Output the (x, y) coordinate of the center of the cell containing the given text.  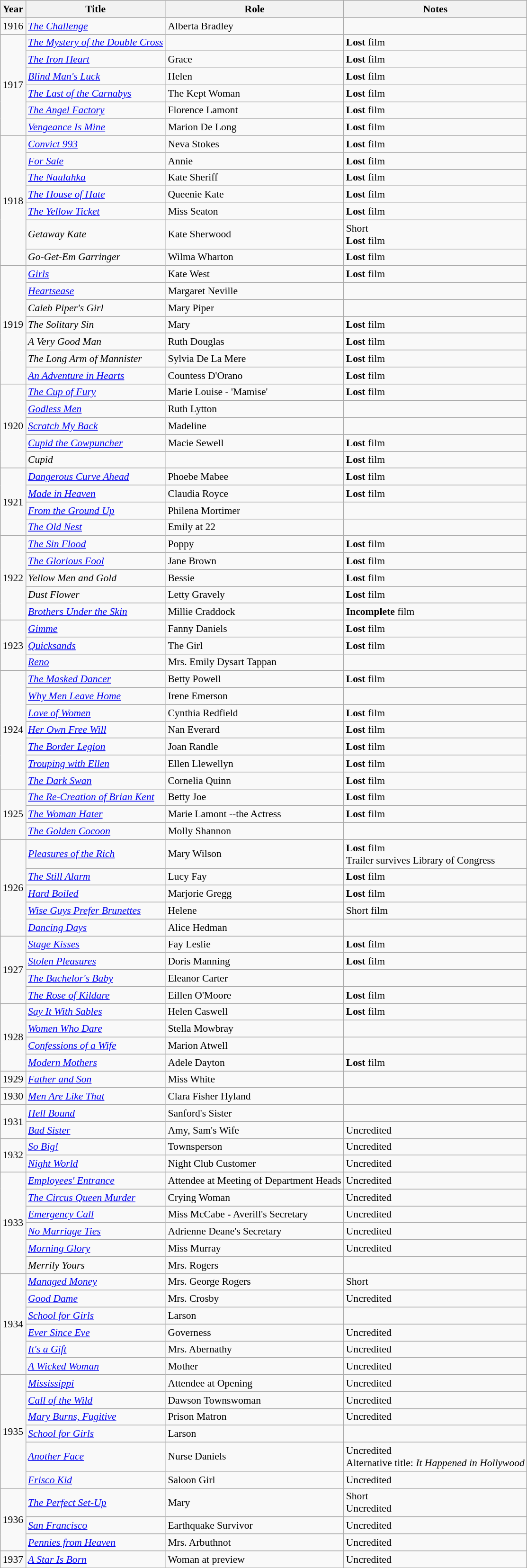
Mrs. Rogers (254, 1265)
Frisco Kid (96, 1480)
Dangerous Curve Ahead (96, 477)
It's a Gift (96, 1350)
From the Ground Up (96, 511)
Kate Sherwood (254, 234)
Doris Manning (254, 962)
The Woman Hater (96, 814)
1927 (13, 970)
Short film (436, 911)
1926 (13, 888)
1919 (13, 325)
Fay Leslie (254, 945)
Mary Burns, Fugitive (96, 1417)
The Masked Dancer (96, 679)
Claudia Royce (254, 494)
Girls (96, 274)
Crying Woman (254, 1198)
Year (13, 9)
A Very Good Man (96, 342)
Attendee at Meeting of Department Heads (254, 1181)
Molly Shannon (254, 831)
A Star Is Born (96, 1559)
Ellen Llewellyn (254, 764)
1925 (13, 814)
1932 (13, 1155)
Marion De Long (254, 127)
A Wicked Woman (96, 1367)
Marie Louise - 'Mamise' (254, 392)
Joan Randle (254, 747)
Pennies from Heaven (96, 1542)
Helen Caswell (254, 1012)
The Re-Creation of Brian Kent (96, 797)
Incomplete film (436, 612)
San Francisco (96, 1526)
Letty Gravely (254, 595)
1916 (13, 26)
Morning Glory (96, 1248)
1917 (13, 85)
Mrs. Abernathy (254, 1350)
Short Uncredited (436, 1503)
The Circus Queen Murder (96, 1198)
Women Who Dare (96, 1029)
The Yellow Ticket (96, 212)
Cynthia Redfield (254, 713)
The Angel Factory (96, 110)
The Bachelor's Baby (96, 978)
Why Men Leave Home (96, 696)
Miss Murray (254, 1248)
Her Own Free Will (96, 730)
Mrs. Emily Dysart Tappan (254, 662)
Attendee at Opening (254, 1383)
Brothers Under the Skin (96, 612)
1928 (13, 1037)
The Last of the Carnabys (96, 93)
Scratch My Back (96, 426)
Emily at 22 (254, 527)
Getaway Kate (96, 234)
The Perfect Set-Up (96, 1503)
Townsperson (254, 1147)
Nurse Daniels (254, 1457)
Neva Stokes (254, 144)
Betty Powell (254, 679)
Stage Kisses (96, 945)
Bessie (254, 578)
Wilma Wharton (254, 257)
Helen (254, 77)
Notes (436, 9)
Prison Matron (254, 1417)
Gimme (96, 629)
Miss McCabe - Averill's Secretary (254, 1215)
Ruth Lytton (254, 409)
Nan Everard (254, 730)
So Big! (96, 1147)
Trouping with Ellen (96, 764)
Lucy Fay (254, 877)
Saloon Girl (254, 1480)
Alberta Bradley (254, 26)
Vengeance Is Mine (96, 127)
1933 (13, 1223)
Millie Craddock (254, 612)
The Still Alarm (96, 877)
1936 (13, 1519)
Role (254, 9)
The Girl (254, 646)
Adrienne Deane's Secretary (254, 1232)
Stolen Pleasures (96, 962)
Ruth Douglas (254, 342)
1931 (13, 1122)
1923 (13, 645)
Mississippi (96, 1383)
Margaret Neville (254, 291)
The Rose of Kildare (96, 995)
Dancing Days (96, 928)
Mrs. Arbuthnot (254, 1542)
Fanny Daniels (254, 629)
Poppy (254, 544)
Earthquake Survivor (254, 1526)
1929 (13, 1080)
Sylvia De La Mere (254, 359)
Say It With Sables (96, 1012)
Ever Since Eve (96, 1333)
The Glorious Fool (96, 561)
The Challenge (96, 26)
Godless Men (96, 409)
Grace (254, 60)
Night World (96, 1164)
Marjorie Gregg (254, 894)
Miss White (254, 1080)
Adele Dayton (254, 1063)
Bad Sister (96, 1130)
Go-Get-Em Garringer (96, 257)
Cornelia Quinn (254, 781)
Florence Lamont (254, 110)
Amy, Sam's Wife (254, 1130)
Philena Mortimer (254, 511)
Made in Heaven (96, 494)
Governess (254, 1333)
Employees' Entrance (96, 1181)
Macie Sewell (254, 443)
Alice Hedman (254, 928)
Short Lost film (436, 234)
Pleasures of the Rich (96, 854)
Merrily Yours (96, 1265)
The Mystery of the Double Cross (96, 43)
Modern Mothers (96, 1063)
Night Club Customer (254, 1164)
The Old Nest (96, 527)
The Golden Cocoon (96, 831)
The Solitary Sin (96, 325)
Emergency Call (96, 1215)
The Long Arm of Mannister (96, 359)
Betty Joe (254, 797)
Kate West (254, 274)
Hell Bound (96, 1113)
1937 (13, 1559)
Jane Brown (254, 561)
Eleanor Carter (254, 978)
Mary Wilson (254, 854)
Clara Fisher Hyland (254, 1097)
Confessions of a Wife (96, 1046)
Caleb Piper's Girl (96, 308)
The Kept Woman (254, 93)
1920 (13, 426)
Sanford's Sister (254, 1113)
For Sale (96, 161)
Quicksands (96, 646)
Eillen O'Moore (254, 995)
Reno (96, 662)
Love of Women (96, 713)
The Dark Swan (96, 781)
Marie Lamont --the Actress (254, 814)
Mary Piper (254, 308)
Kate Sheriff (254, 178)
Call of the Wild (96, 1400)
Dawson Townswoman (254, 1400)
The Cup of Fury (96, 392)
Blind Man's Luck (96, 77)
Mrs. George Rogers (254, 1282)
The Naulahka (96, 178)
The Sin Flood (96, 544)
Stella Mowbray (254, 1029)
Woman at preview (254, 1559)
No Marriage Ties (96, 1232)
Annie (254, 161)
Title (96, 9)
Irene Emerson (254, 696)
1921 (13, 502)
1918 (13, 201)
Madeline (254, 426)
Yellow Men and Gold (96, 578)
Lost film Trailer survives Library of Congress (436, 854)
Dust Flower (96, 595)
Phoebe Mabee (254, 477)
Managed Money (96, 1282)
The House of Hate (96, 195)
Miss Seaton (254, 212)
Marion Atwell (254, 1046)
UncreditedAlternative title: It Happened in Hollywood (436, 1457)
Another Face (96, 1457)
Heartsease (96, 291)
Cupid the Cowpuncher (96, 443)
An Adventure in Hearts (96, 376)
The Iron Heart (96, 60)
The Border Legion (96, 747)
Hard Boiled (96, 894)
Countess D'Orano (254, 376)
1934 (13, 1324)
1922 (13, 578)
1935 (13, 1432)
Men Are Like That (96, 1097)
Mother (254, 1367)
Wise Guys Prefer Brunettes (96, 911)
1924 (13, 730)
Father and Son (96, 1080)
Convict 993 (96, 144)
Queenie Kate (254, 195)
Mrs. Crosby (254, 1299)
Good Dame (96, 1299)
Helene (254, 911)
1930 (13, 1097)
Cupid (96, 460)
Short (436, 1282)
